Detect which cell encompasses the target text, then output its (x, y) center coordinate. 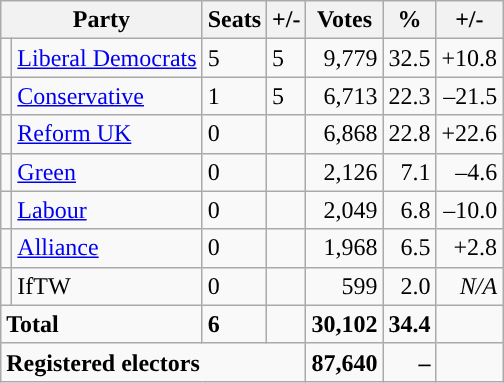
30,102 (344, 324)
87,640 (344, 362)
+22.6 (470, 134)
2,126 (344, 172)
2.0 (410, 286)
6 (234, 324)
22.3 (410, 96)
Green (107, 172)
Labour (107, 210)
Registered electors (154, 362)
7.1 (410, 172)
6,868 (344, 134)
34.4 (410, 324)
1 (234, 96)
599 (344, 286)
2,049 (344, 210)
Liberal Democrats (107, 58)
Votes (344, 20)
6,713 (344, 96)
Conservative (107, 96)
–10.0 (470, 210)
–21.5 (470, 96)
Seats (234, 20)
22.8 (410, 134)
1,968 (344, 248)
–4.6 (470, 172)
6.8 (410, 210)
Reform UK (107, 134)
+2.8 (470, 248)
N/A (470, 286)
6.5 (410, 248)
% (410, 20)
+10.8 (470, 58)
Total (102, 324)
9,779 (344, 58)
Alliance (107, 248)
– (410, 362)
Party (102, 20)
32.5 (410, 58)
IfTW (107, 286)
